Identify which cell holds the provided text, then report its [x, y] central coordinate. 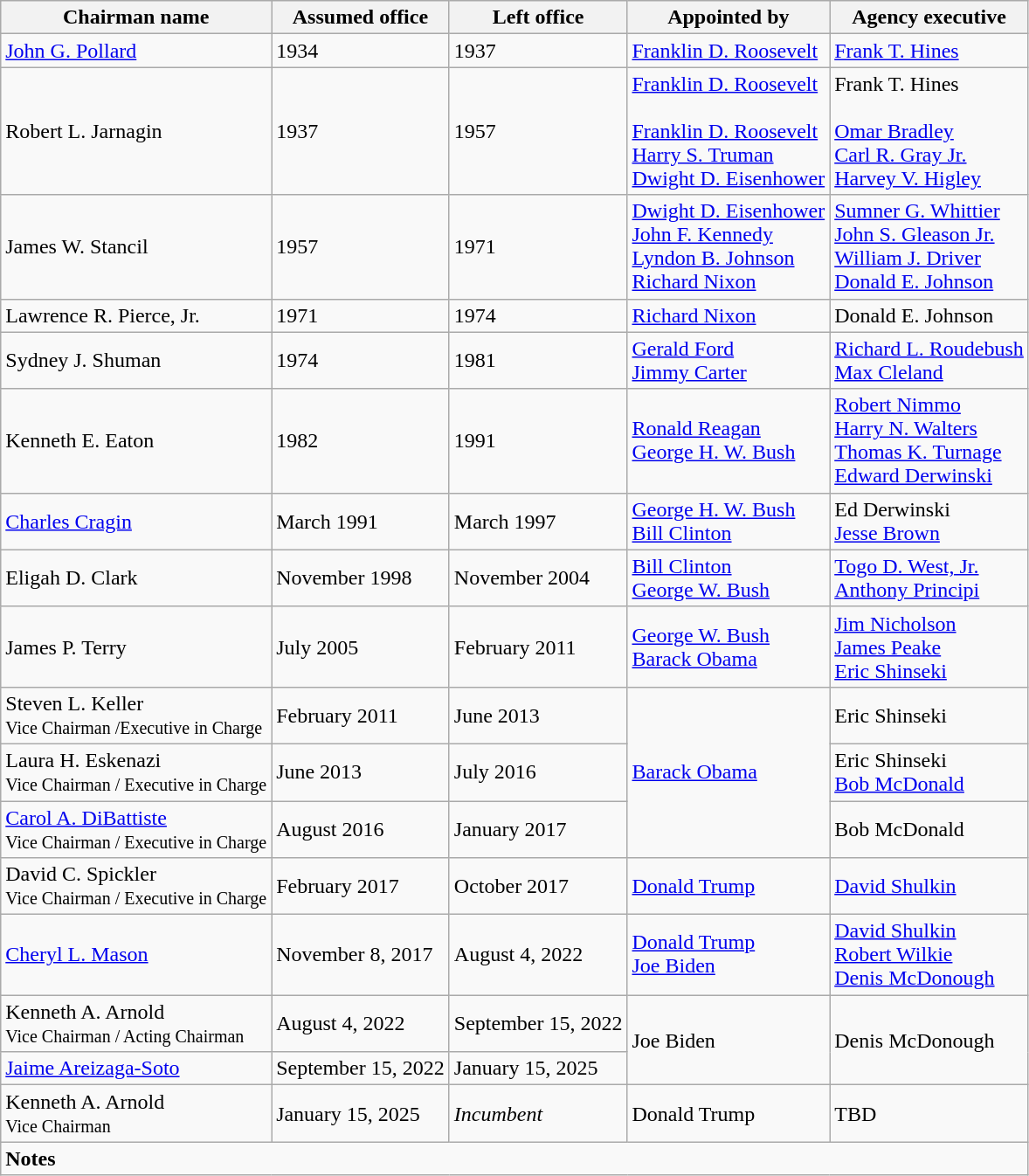
Franklin D. RooseveltFranklin D. Roosevelt Harry S. Truman Dwight D. Eisenhower [729, 131]
Eric Shinseki [929, 715]
Agency executive [929, 17]
Sydney J. Shuman [136, 360]
November 2004 [538, 578]
Jaime Areizaga-Soto [136, 1069]
Chairman name [136, 17]
Bill ClintonGeorge W. Bush [729, 578]
August 2016 [361, 828]
Donald E. Johnson [929, 315]
Eligah D. Clark [136, 578]
November 1998 [361, 578]
Frank T. HinesOmar Bradley Carl R. Gray Jr. Harvey V. Higley [929, 131]
James W. Stancil [136, 246]
Denis McDonough [929, 1040]
July 2016 [538, 772]
James P. Terry [136, 647]
Richard Nixon [729, 315]
Gerald FordJimmy Carter [729, 360]
Togo D. West, Jr.Anthony Principi [929, 578]
Laura H. EskenaziVice Chairman / Executive in Charge [136, 772]
Franklin D. Roosevelt [729, 51]
George H. W. BushBill Clinton [729, 521]
Steven L. KellerVice Chairman /Executive in Charge [136, 715]
Donald TrumpJoe Biden [729, 955]
March 1997 [538, 521]
David C. SpicklerVice Chairman / Executive in Charge [136, 886]
Joe Biden [729, 1040]
Kenneth E. Eaton [136, 440]
January 2017 [538, 828]
Charles Cragin [136, 521]
Assumed office [361, 17]
1934 [361, 51]
Dwight D. EisenhowerJohn F. KennedyLyndon B. JohnsonRichard Nixon [729, 246]
Ronald ReaganGeorge H. W. Bush [729, 440]
Frank T. Hines [929, 51]
Appointed by [729, 17]
Robert NimmoHarry N. WaltersThomas K. TurnageEdward Derwinski [929, 440]
TBD [929, 1113]
Bob McDonald [929, 828]
Eric ShinsekiBob McDonald [929, 772]
Robert L. Jarnagin [136, 131]
Richard L. RoudebushMax Cleland [929, 360]
1991 [538, 440]
1981 [538, 360]
July 2005 [361, 647]
October 2017 [538, 886]
John G. Pollard [136, 51]
Jim NicholsonJames PeakeEric Shinseki [929, 647]
Sumner G. WhittierJohn S. Gleason Jr.William J. DriverDonald E. Johnson [929, 246]
March 1991 [361, 521]
Kenneth A. ArnoldVice Chairman / Acting Chairman [136, 1024]
Notes [515, 1159]
Lawrence R. Pierce, Jr. [136, 315]
Barack Obama [729, 772]
Ed DerwinskiJesse Brown [929, 521]
Incumbent [538, 1113]
Left office [538, 17]
February 2017 [361, 886]
David Shulkin [929, 886]
George W. BushBarack Obama [729, 647]
David ShulkinRobert WilkieDenis McDonough [929, 955]
November 8, 2017 [361, 955]
1982 [361, 440]
Cheryl L. Mason [136, 955]
Kenneth A. ArnoldVice Chairman [136, 1113]
Carol A. DiBattisteVice Chairman / Executive in Charge [136, 828]
